Return (x, y) of the center of cell containing provided text 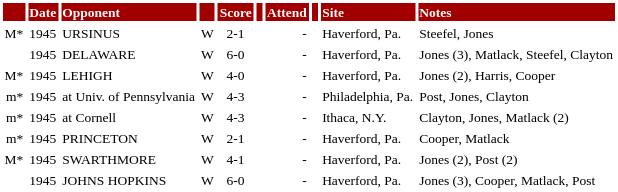
Date (43, 12)
Attend (288, 12)
at Univ. of Pennsylvania (129, 96)
Clayton, Jones, Matlack (2) (516, 117)
Opponent (129, 12)
4-0 (236, 75)
Philadelphia, Pa. (368, 96)
Jones (2), Post (2) (516, 159)
Score (236, 12)
Jones (3), Cooper, Matlack, Post (516, 180)
URSINUS (129, 33)
Ithaca, N.Y. (368, 117)
at Cornell (129, 117)
LEHIGH (129, 75)
Post, Jones, Clayton (516, 96)
Notes (516, 12)
JOHNS HOPKINS (129, 180)
Jones (3), Matlack, Steefel, Clayton (516, 54)
Jones (2), Harris, Cooper (516, 75)
4-1 (236, 159)
Steefel, Jones (516, 33)
SWARTHMORE (129, 159)
Site (368, 12)
Cooper, Matlack (516, 138)
DELAWARE (129, 54)
PRINCETON (129, 138)
